Return the [x, y] coordinate for the center point of the cell that contains the specified text.  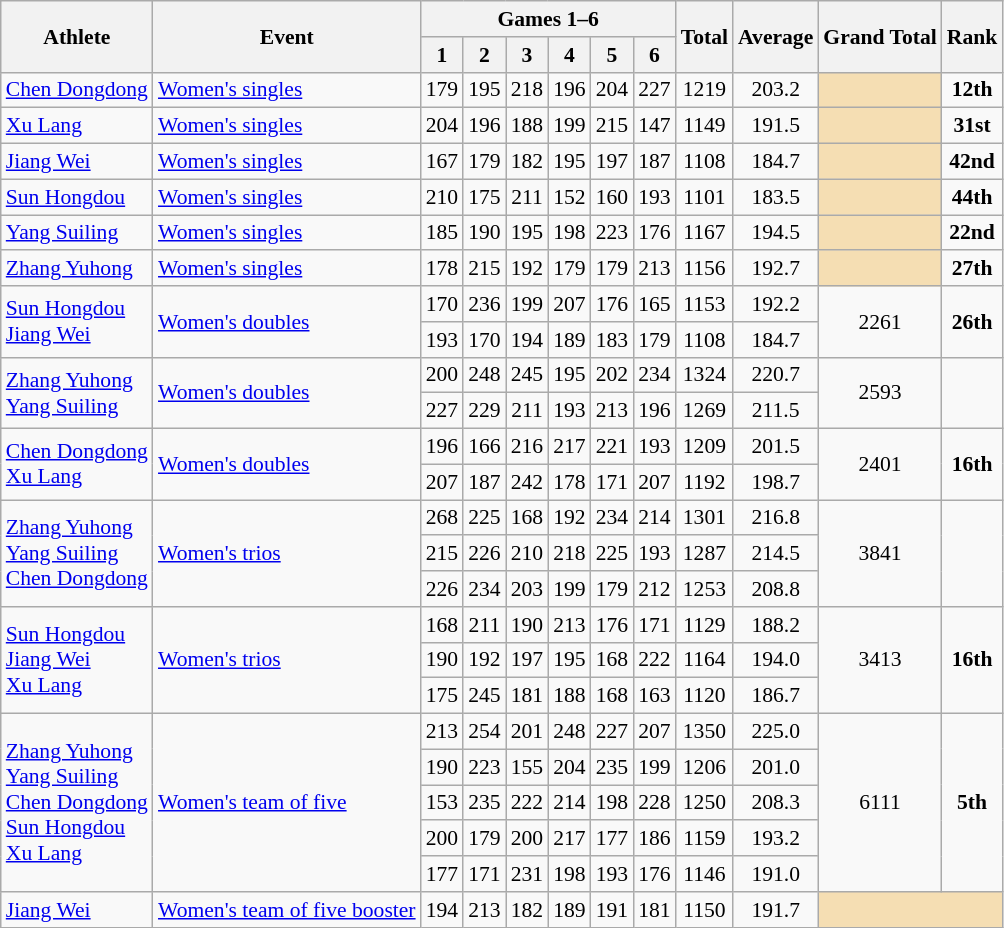
211.5 [776, 411]
167 [442, 162]
Yang Suiling [77, 233]
Event [287, 36]
194.0 [776, 660]
Grand Total [880, 36]
236 [484, 304]
192.7 [776, 269]
Rank [972, 36]
Xu Lang [77, 126]
194.5 [776, 233]
Women's team of five booster [287, 910]
3 [528, 55]
203 [528, 589]
Zhang YuhongYang SuilingChen Dongdong [77, 554]
212 [654, 589]
201.0 [776, 767]
42nd [972, 162]
183 [612, 340]
208.8 [776, 589]
1250 [704, 803]
191.7 [776, 910]
216.8 [776, 518]
201.5 [776, 447]
186 [654, 839]
1350 [704, 732]
12th [972, 90]
5th [972, 803]
Athlete [77, 36]
188.2 [776, 625]
242 [528, 482]
254 [484, 732]
44th [972, 197]
268 [442, 518]
229 [484, 411]
22nd [972, 233]
2593 [880, 392]
1209 [704, 447]
198.7 [776, 482]
Chen DongdongXu Lang [77, 464]
1150 [704, 910]
220.7 [776, 375]
1167 [704, 233]
1146 [704, 874]
6111 [880, 803]
208.3 [776, 803]
191 [612, 910]
1269 [704, 411]
186.7 [776, 696]
225.0 [776, 732]
216 [528, 447]
1219 [704, 90]
1159 [704, 839]
191.0 [776, 874]
163 [654, 696]
231 [528, 874]
1 [442, 55]
1156 [704, 269]
5 [612, 55]
1129 [704, 625]
Women's team of five [287, 803]
1149 [704, 126]
26th [972, 322]
1287 [704, 554]
1164 [704, 660]
160 [612, 197]
221 [612, 447]
1301 [704, 518]
Zhang YuhongYang SuilingChen DongdongSun HongdouXu Lang [77, 803]
153 [442, 803]
Games 1–6 [548, 19]
152 [570, 197]
Total [704, 36]
203.2 [776, 90]
Average [776, 36]
193.2 [776, 839]
147 [654, 126]
1192 [704, 482]
Sun HongdouJiang WeiXu Lang [77, 660]
183.5 [776, 197]
192.2 [776, 304]
201 [528, 732]
Sun HongdouJiang Wei [77, 322]
1253 [704, 589]
1324 [704, 375]
1153 [704, 304]
2 [484, 55]
191.5 [776, 126]
4 [570, 55]
214.5 [776, 554]
1101 [704, 197]
1120 [704, 696]
3413 [880, 660]
Zhang YuhongYang Suiling [77, 392]
Zhang Yuhong [77, 269]
Chen Dongdong [77, 90]
31st [972, 126]
3841 [880, 554]
2261 [880, 322]
202 [612, 375]
165 [654, 304]
6 [654, 55]
228 [654, 803]
Sun Hongdou [77, 197]
166 [484, 447]
27th [972, 269]
155 [528, 767]
2401 [880, 464]
1206 [704, 767]
185 [442, 233]
